Search for the cell housing the specified text and yield its [x, y] center coordinate. 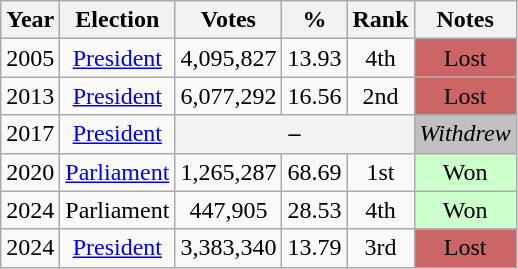
13.79 [314, 248]
Year [30, 20]
13.93 [314, 58]
16.56 [314, 96]
% [314, 20]
2nd [380, 96]
Rank [380, 20]
2020 [30, 172]
2013 [30, 96]
6,077,292 [228, 96]
– [294, 134]
447,905 [228, 210]
Notes [465, 20]
Election [118, 20]
1,265,287 [228, 172]
68.69 [314, 172]
4,095,827 [228, 58]
Votes [228, 20]
Withdrew [465, 134]
1st [380, 172]
3rd [380, 248]
2005 [30, 58]
2017 [30, 134]
28.53 [314, 210]
3,383,340 [228, 248]
